Detect which cell encompasses the target text, then output its (x, y) center coordinate. 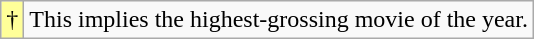
This implies the highest-grossing movie of the year. (279, 20)
† (12, 20)
